Scan for the cell matching the given text and deliver its [x, y] coordinate at center. 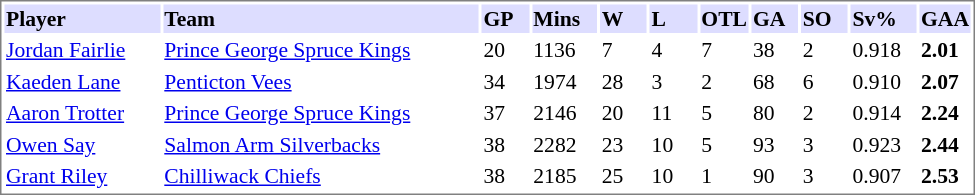
25 [624, 176]
W [624, 18]
GP [506, 18]
2.44 [946, 144]
68 [774, 82]
11 [674, 113]
Owen Say [82, 144]
Team [321, 18]
L [674, 18]
Grant Riley [82, 176]
28 [624, 82]
0.907 [884, 176]
1974 [565, 82]
0.910 [884, 82]
34 [506, 82]
37 [506, 113]
2282 [565, 144]
2146 [565, 113]
23 [624, 144]
80 [774, 113]
Kaeden Lane [82, 82]
GAA [946, 18]
2.07 [946, 82]
Penticton Vees [321, 82]
2.01 [946, 50]
Salmon Arm Silverbacks [321, 144]
Player [82, 18]
Mins [565, 18]
90 [774, 176]
2.53 [946, 176]
OTL [724, 18]
0.923 [884, 144]
Jordan Fairlie [82, 50]
0.914 [884, 113]
93 [774, 144]
Sv% [884, 18]
6 [824, 82]
Aaron Trotter [82, 113]
1 [724, 176]
0.918 [884, 50]
Chilliwack Chiefs [321, 176]
2.24 [946, 113]
2185 [565, 176]
SO [824, 18]
GA [774, 18]
4 [674, 50]
1136 [565, 50]
